Capture the cell that displays the provided text and extract its [X, Y] central coordinate. 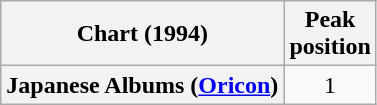
Japanese Albums (Oricon) [142, 85]
Peak position [330, 34]
Chart (1994) [142, 34]
1 [330, 85]
